Output the [x, y] coordinate of the center of the cell containing the given text.  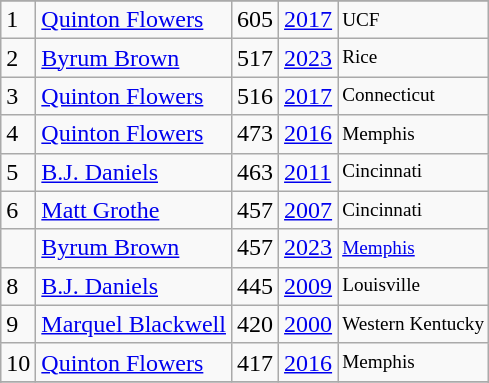
2011 [308, 172]
417 [254, 362]
Connecticut [414, 96]
516 [254, 96]
2000 [308, 324]
UCF [414, 20]
Marquel Blackwell [134, 324]
Western Kentucky [414, 324]
Rice [414, 58]
3 [18, 96]
2 [18, 58]
10 [18, 362]
2009 [308, 286]
5 [18, 172]
Matt Grothe [134, 210]
2007 [308, 210]
4 [18, 134]
517 [254, 58]
6 [18, 210]
9 [18, 324]
8 [18, 286]
420 [254, 324]
Louisville [414, 286]
445 [254, 286]
463 [254, 172]
473 [254, 134]
605 [254, 20]
1 [18, 20]
